Return [x, y] of the center of cell containing provided text 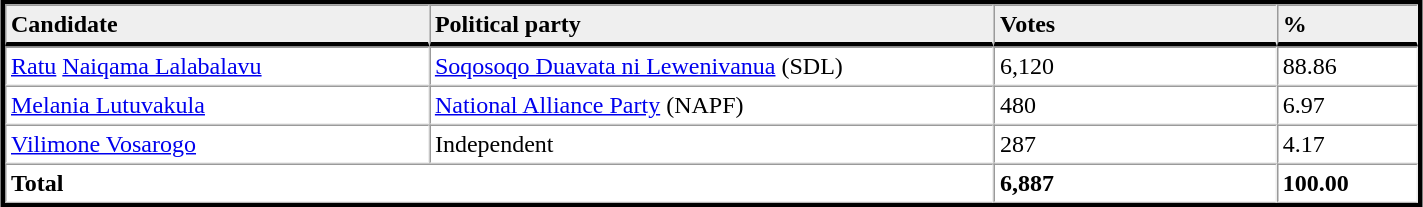
480 [1136, 106]
Ratu Naiqama Lalabalavu [217, 66]
88.86 [1348, 66]
Soqosoqo Duavata ni Lewenivanua (SDL) [712, 66]
Total [500, 184]
Independent [712, 144]
National Alliance Party (NAPF) [712, 106]
6,120 [1136, 66]
4.17 [1348, 144]
Melania Lutuvakula [217, 106]
Candidate [217, 25]
% [1348, 25]
Votes [1136, 25]
6.97 [1348, 106]
Political party [712, 25]
100.00 [1348, 184]
Vilimone Vosarogo [217, 144]
287 [1136, 144]
6,887 [1136, 184]
